Return [x, y] of the center of cell containing provided text 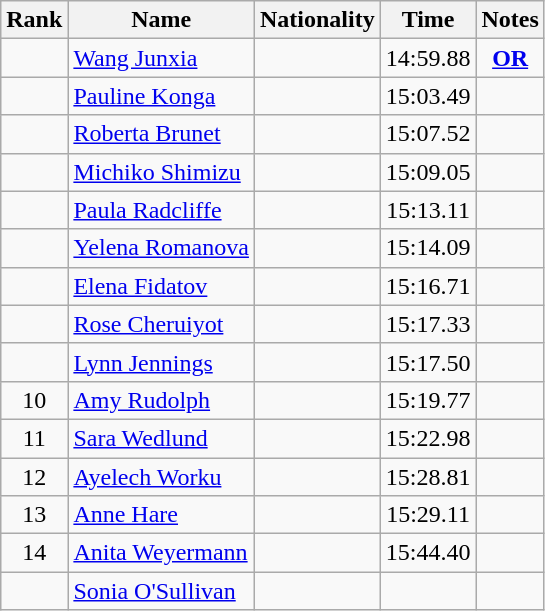
15:44.40 [428, 553]
Anita Weyermann [162, 553]
Elena Fidatov [162, 286]
Rank [34, 20]
15:17.33 [428, 324]
15:13.11 [428, 210]
15:22.98 [428, 438]
15:16.71 [428, 286]
Michiko Shimizu [162, 172]
Pauline Konga [162, 96]
Roberta Brunet [162, 134]
11 [34, 438]
Yelena Romanova [162, 248]
14:59.88 [428, 58]
OR [510, 58]
15:29.11 [428, 515]
12 [34, 477]
15:19.77 [428, 400]
15:09.05 [428, 172]
15:07.52 [428, 134]
Anne Hare [162, 515]
Amy Rudolph [162, 400]
15:03.49 [428, 96]
Sonia O'Sullivan [162, 591]
15:14.09 [428, 248]
10 [34, 400]
Sara Wedlund [162, 438]
Wang Junxia [162, 58]
Notes [510, 20]
15:28.81 [428, 477]
Lynn Jennings [162, 362]
Nationality [317, 20]
Time [428, 20]
14 [34, 553]
15:17.50 [428, 362]
Rose Cheruiyot [162, 324]
Ayelech Worku [162, 477]
13 [34, 515]
Paula Radcliffe [162, 210]
Name [162, 20]
